Output the (X, Y) coordinate of the center of the cell containing the given text.  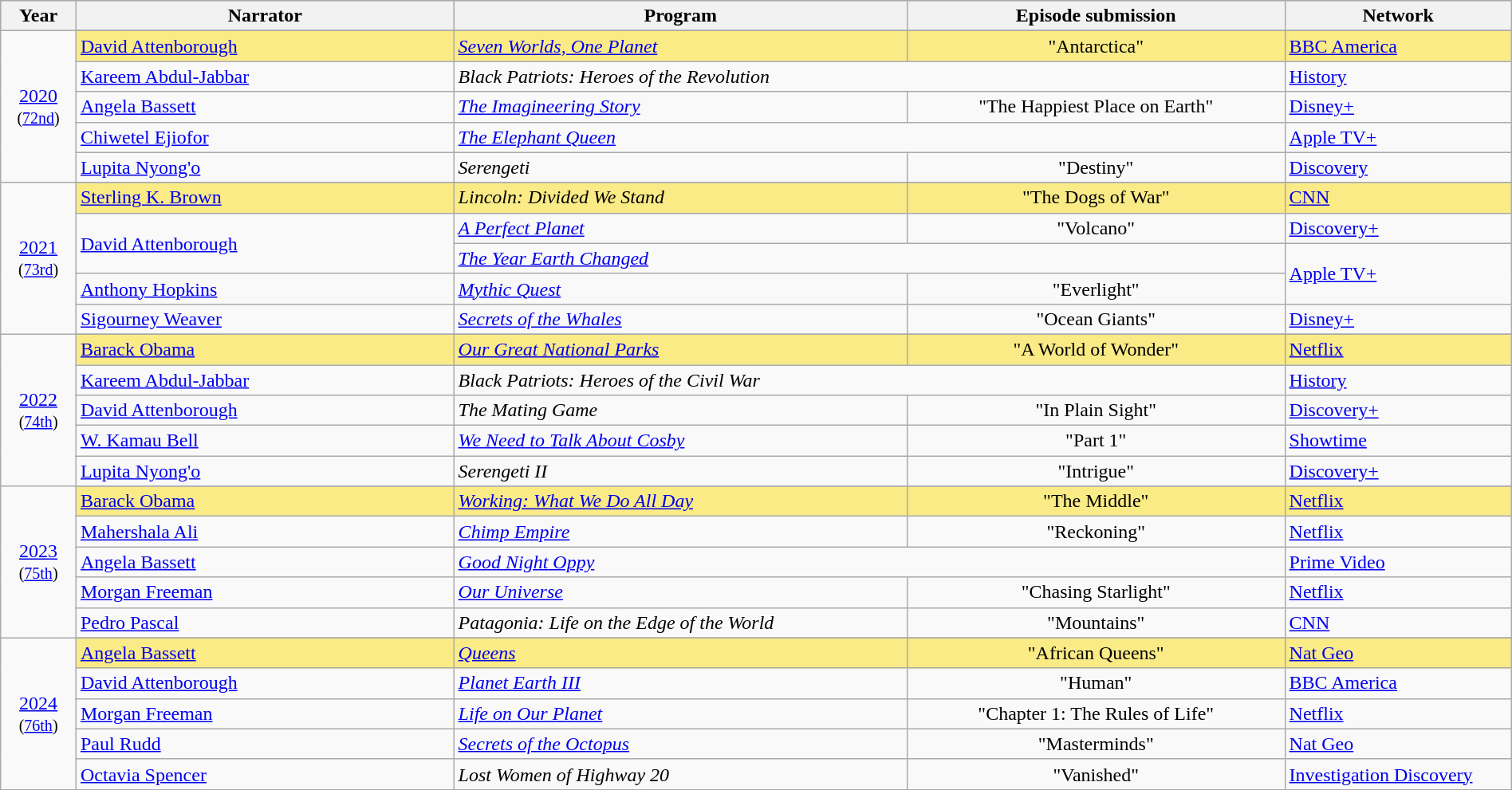
Black Patriots: Heroes of the Civil War (869, 380)
Discovery (1398, 167)
2024(76th) (38, 713)
"Intrigue" (1096, 471)
Queens (680, 653)
Episode submission (1096, 16)
Prime Video (1398, 562)
Showtime (1398, 441)
Pedro Pascal (265, 623)
"Vanished" (1096, 774)
Our Universe (680, 592)
Chiwetel Ejiofor (265, 137)
"The Middle" (1096, 501)
Mythic Quest (680, 289)
A Perfect Planet (680, 228)
Seven Worlds, One Planet (680, 46)
Good Night Oppy (869, 562)
"Masterminds" (1096, 744)
2021(73rd) (38, 258)
2023(75th) (38, 562)
Lincoln: Divided We Stand (680, 198)
"Antarctica" (1096, 46)
The Year Earth Changed (869, 258)
"Human" (1096, 683)
Life on Our Planet (680, 713)
"The Dogs of War" (1096, 198)
Narrator (265, 16)
"Mountains" (1096, 623)
Year (38, 16)
Network (1398, 16)
Our Great National Parks (680, 349)
Paul Rudd (265, 744)
2020(72nd) (38, 107)
Sterling K. Brown (265, 198)
Secrets of the Whales (680, 319)
"Everlight" (1096, 289)
Mahershala Ali (265, 532)
Anthony Hopkins (265, 289)
"African Queens" (1096, 653)
The Mating Game (680, 411)
"In Plain Sight" (1096, 411)
"Reckoning" (1096, 532)
"Volcano" (1096, 228)
"Part 1" (1096, 441)
Lost Women of Highway 20 (680, 774)
Working: What We Do All Day (680, 501)
Chimp Empire (680, 532)
Program (680, 16)
"The Happiest Place on Earth" (1096, 107)
The Elephant Queen (869, 137)
"Ocean Giants" (1096, 319)
Patagonia: Life on the Edge of the World (680, 623)
Sigourney Weaver (265, 319)
"Destiny" (1096, 167)
Serengeti II (680, 471)
"Chapter 1: The Rules of Life" (1096, 713)
Octavia Spencer (265, 774)
Black Patriots: Heroes of the Revolution (869, 77)
Secrets of the Octopus (680, 744)
Planet Earth III (680, 683)
"Chasing Starlight" (1096, 592)
W. Kamau Bell (265, 441)
We Need to Talk About Cosby (680, 441)
Serengeti (680, 167)
"A World of Wonder" (1096, 349)
2022(74th) (38, 410)
Investigation Discovery (1398, 774)
The Imagineering Story (680, 107)
